Pinpoint the cell where the given text exists, returning its (x, y) midpoint coordinate. 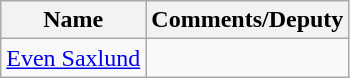
Name (74, 20)
Comments/Deputy (248, 20)
Even Saxlund (74, 58)
